Output the (X, Y) coordinate of the center of the cell containing the given text.  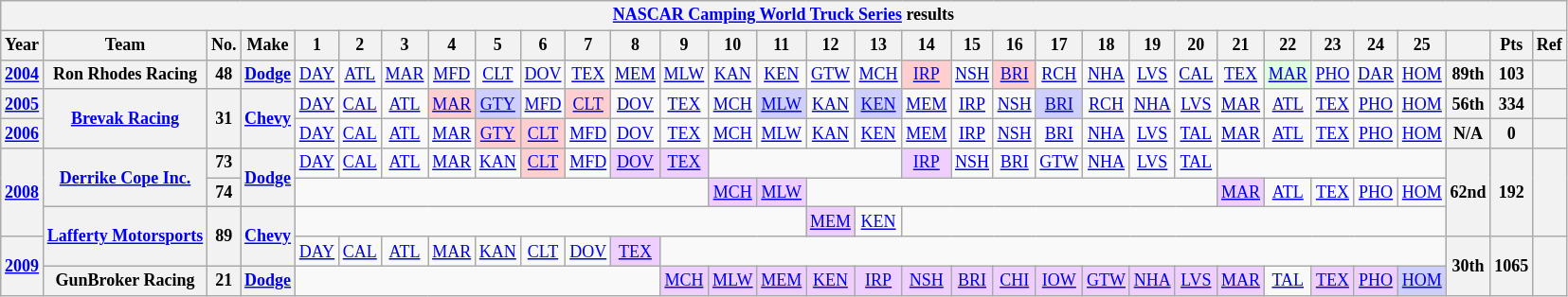
3 (405, 45)
14 (927, 45)
24 (1376, 45)
74 (224, 193)
22 (1288, 45)
No. (224, 45)
DAR (1376, 74)
334 (1512, 104)
7 (588, 45)
IOW (1059, 280)
73 (224, 163)
8 (636, 45)
1 (316, 45)
Brevak Racing (125, 118)
4 (452, 45)
NASCAR Camping World Truck Series results (784, 15)
89 (224, 236)
Pts (1512, 45)
10 (733, 45)
13 (878, 45)
6 (543, 45)
0 (1512, 132)
Make (268, 45)
25 (1421, 45)
GunBroker Racing (125, 280)
18 (1107, 45)
31 (224, 118)
12 (831, 45)
2006 (23, 132)
48 (224, 74)
2 (360, 45)
15 (972, 45)
Ron Rhodes Racing (125, 74)
2005 (23, 104)
19 (1152, 45)
20 (1196, 45)
2009 (23, 266)
5 (497, 45)
192 (1512, 193)
1065 (1512, 266)
Team (125, 45)
2004 (23, 74)
16 (1014, 45)
Derrike Cope Inc. (125, 178)
CHI (1014, 280)
89th (1469, 74)
9 (684, 45)
Year (23, 45)
56th (1469, 104)
N/A (1469, 132)
23 (1332, 45)
17 (1059, 45)
11 (782, 45)
Ref (1550, 45)
30th (1469, 266)
103 (1512, 74)
62nd (1469, 193)
2008 (23, 193)
Lafferty Motorsports (125, 236)
